Find where the given text appears and provide that cell's center as [X, Y] coordinate. 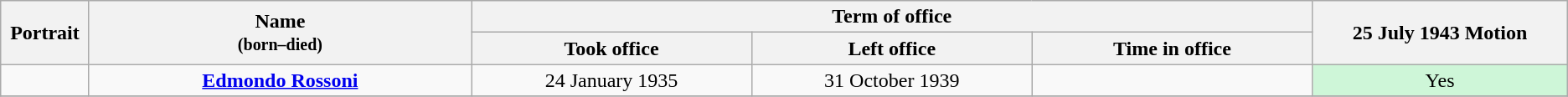
Portrait [45, 33]
25 July 1943 Motion [1440, 33]
Left office [891, 48]
Took office [611, 48]
Time in office [1173, 48]
Yes [1440, 80]
24 January 1935 [611, 80]
Edmondo Rossoni [280, 80]
Name(born–died) [280, 33]
Term of office [892, 17]
31 October 1939 [891, 80]
